Return [x, y] of the center of cell containing provided text 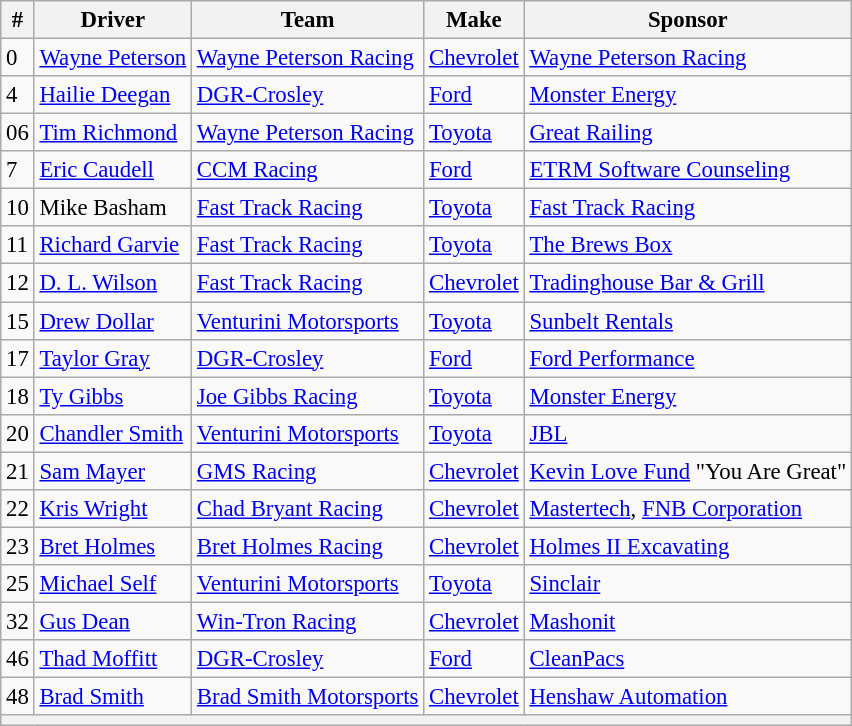
0 [18, 58]
32 [18, 621]
Bret Holmes Racing [308, 546]
Taylor Gray [112, 358]
JBL [688, 433]
ETRM Software Counseling [688, 170]
CleanPacs [688, 659]
Win-Tron Racing [308, 621]
Team [308, 20]
Mashonit [688, 621]
CCM Racing [308, 170]
7 [18, 170]
Sponsor [688, 20]
Sinclair [688, 584]
15 [18, 321]
Bret Holmes [112, 546]
Tradinghouse Bar & Grill [688, 283]
4 [18, 95]
Kris Wright [112, 509]
Richard Garvie [112, 245]
Chad Bryant Racing [308, 509]
25 [18, 584]
The Brews Box [688, 245]
Drew Dollar [112, 321]
Brad Smith Motorsports [308, 697]
Henshaw Automation [688, 697]
Gus Dean [112, 621]
Thad Moffitt [112, 659]
18 [18, 396]
21 [18, 471]
11 [18, 245]
Hailie Deegan [112, 95]
12 [18, 283]
10 [18, 208]
Tim Richmond [112, 133]
D. L. Wilson [112, 283]
Wayne Peterson [112, 58]
Ty Gibbs [112, 396]
# [18, 20]
Eric Caudell [112, 170]
Driver [112, 20]
Sunbelt Rentals [688, 321]
Make [474, 20]
06 [18, 133]
23 [18, 546]
48 [18, 697]
Brad Smith [112, 697]
Sam Mayer [112, 471]
Mastertech, FNB Corporation [688, 509]
Joe Gibbs Racing [308, 396]
Mike Basham [112, 208]
17 [18, 358]
GMS Racing [308, 471]
Chandler Smith [112, 433]
Ford Performance [688, 358]
46 [18, 659]
Great Railing [688, 133]
Holmes II Excavating [688, 546]
22 [18, 509]
Kevin Love Fund "You Are Great" [688, 471]
20 [18, 433]
Michael Self [112, 584]
